Determine the (x, y) coordinate at the center of the cell enclosing the given text.  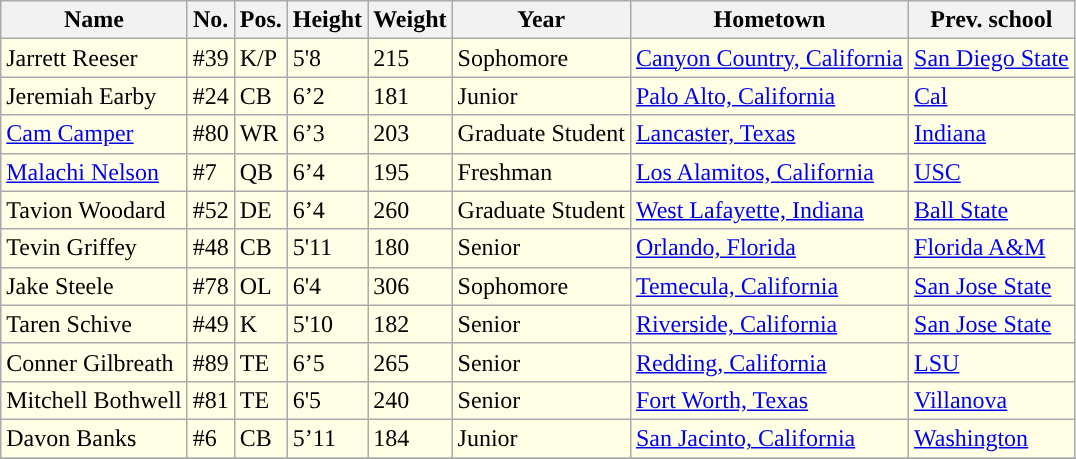
Conner Gilbreath (94, 362)
#80 (210, 134)
#81 (210, 400)
Washington (992, 438)
Riverside, California (769, 324)
Palo Alto, California (769, 96)
#49 (210, 324)
180 (410, 248)
Pos. (260, 20)
Ball State (992, 210)
Jarrett Reeser (94, 58)
Villanova (992, 400)
182 (410, 324)
Jake Steele (94, 286)
6'4 (327, 286)
Florida A&M (992, 248)
#48 (210, 248)
Tevin Griffey (94, 248)
181 (410, 96)
5'10 (327, 324)
5’11 (327, 438)
QB (260, 172)
No. (210, 20)
Redding, California (769, 362)
Cal (992, 96)
Name (94, 20)
Lancaster, Texas (769, 134)
Los Alamitos, California (769, 172)
San Jacinto, California (769, 438)
Height (327, 20)
Prev. school (992, 20)
West Lafayette, Indiana (769, 210)
K/P (260, 58)
6’2 (327, 96)
184 (410, 438)
#24 (210, 96)
Hometown (769, 20)
USC (992, 172)
Fort Worth, Texas (769, 400)
OL (260, 286)
5'11 (327, 248)
6’5 (327, 362)
265 (410, 362)
#7 (210, 172)
Jeremiah Earby (94, 96)
6'5 (327, 400)
Mitchell Bothwell (94, 400)
Canyon Country, California (769, 58)
Orlando, Florida (769, 248)
260 (410, 210)
#78 (210, 286)
Taren Schive (94, 324)
K (260, 324)
Freshman (541, 172)
203 (410, 134)
306 (410, 286)
Tavion Woodard (94, 210)
San Diego State (992, 58)
195 (410, 172)
Indiana (992, 134)
#89 (210, 362)
Malachi Nelson (94, 172)
DE (260, 210)
6’3 (327, 134)
Weight (410, 20)
5'8 (327, 58)
#6 (210, 438)
Cam Camper (94, 134)
#39 (210, 58)
#52 (210, 210)
Temecula, California (769, 286)
215 (410, 58)
Davon Banks (94, 438)
WR (260, 134)
240 (410, 400)
LSU (992, 362)
Year (541, 20)
